Locate the cell with the specified text and output its (X, Y) center coordinate. 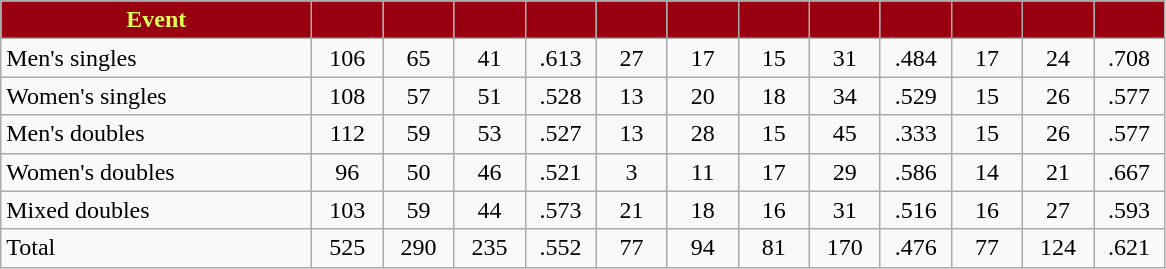
45 (844, 134)
.593 (1130, 210)
525 (348, 248)
.552 (560, 248)
14 (986, 172)
235 (490, 248)
.621 (1130, 248)
108 (348, 96)
106 (348, 58)
Men's singles (156, 58)
57 (418, 96)
170 (844, 248)
53 (490, 134)
11 (702, 172)
.516 (916, 210)
29 (844, 172)
124 (1058, 248)
.476 (916, 248)
96 (348, 172)
103 (348, 210)
.521 (560, 172)
51 (490, 96)
.333 (916, 134)
46 (490, 172)
.613 (560, 58)
112 (348, 134)
50 (418, 172)
34 (844, 96)
.528 (560, 96)
Men's doubles (156, 134)
41 (490, 58)
Women's singles (156, 96)
Mixed doubles (156, 210)
28 (702, 134)
.667 (1130, 172)
.484 (916, 58)
Event (156, 20)
.573 (560, 210)
.708 (1130, 58)
Women's doubles (156, 172)
81 (774, 248)
94 (702, 248)
3 (632, 172)
Total (156, 248)
44 (490, 210)
65 (418, 58)
.529 (916, 96)
20 (702, 96)
24 (1058, 58)
290 (418, 248)
.586 (916, 172)
.527 (560, 134)
